From the cell containing the given text, extract its center point as [x, y] coordinate. 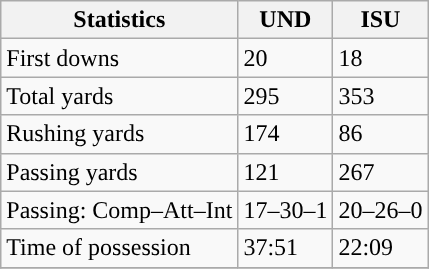
Time of possession [120, 248]
267 [380, 172]
Rushing yards [120, 134]
86 [380, 134]
18 [380, 58]
First downs [120, 58]
Total yards [120, 96]
UND [286, 20]
Passing: Comp–Att–Int [120, 210]
121 [286, 172]
174 [286, 134]
20 [286, 58]
Passing yards [120, 172]
22:09 [380, 248]
Statistics [120, 20]
17–30–1 [286, 210]
37:51 [286, 248]
ISU [380, 20]
20–26–0 [380, 210]
353 [380, 96]
295 [286, 96]
